Search for the cell housing the specified text and yield its [x, y] center coordinate. 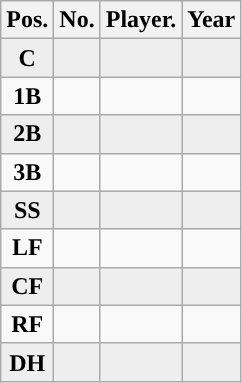
RF [28, 324]
SS [28, 210]
Year [212, 20]
No. [77, 20]
C [28, 58]
2B [28, 134]
Pos. [28, 20]
3B [28, 172]
CF [28, 286]
LF [28, 248]
1B [28, 96]
DH [28, 362]
Player. [140, 20]
